Detect which cell encompasses the target text, then output its [x, y] center coordinate. 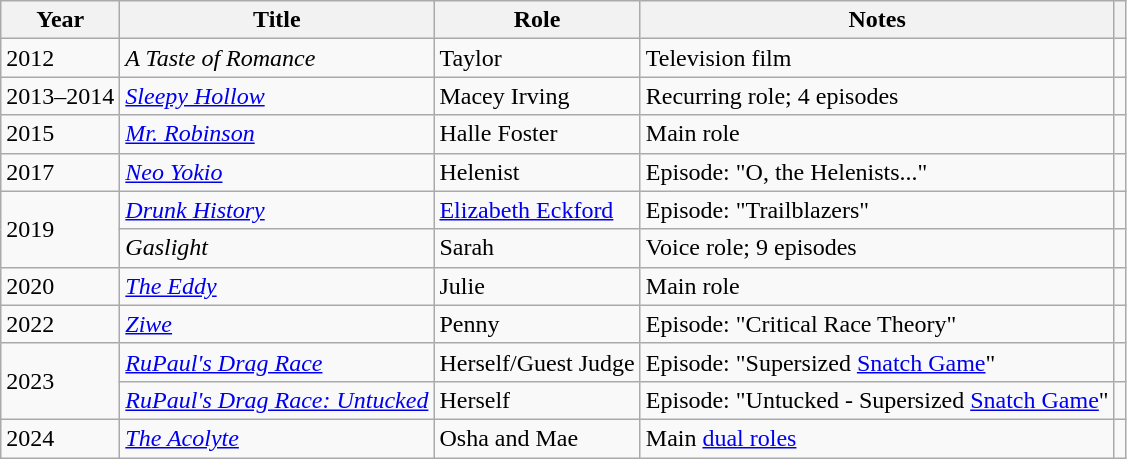
The Acolyte [277, 438]
RuPaul's Drag Race: Untucked [277, 400]
Taylor [537, 58]
Macey Irving [537, 96]
Neo Yokio [277, 172]
2017 [60, 172]
Mr. Robinson [277, 134]
Halle Foster [537, 134]
Episode: "Trailblazers" [877, 210]
Episode: "Untucked - Supersized Snatch Game" [877, 400]
Sarah [537, 248]
Helenist [537, 172]
Sleepy Hollow [277, 96]
Gaslight [277, 248]
Year [60, 20]
A Taste of Romance [277, 58]
Osha and Mae [537, 438]
Episode: "Critical Race Theory" [877, 324]
Main dual roles [877, 438]
Ziwe [277, 324]
2022 [60, 324]
Herself [537, 400]
2020 [60, 286]
2013–2014 [60, 96]
2023 [60, 381]
Elizabeth Eckford [537, 210]
2019 [60, 229]
The Eddy [277, 286]
2015 [60, 134]
Julie [537, 286]
2024 [60, 438]
Episode: "Supersized Snatch Game" [877, 362]
Recurring role; 4 episodes [877, 96]
Drunk History [277, 210]
Penny [537, 324]
2012 [60, 58]
Episode: "O, the Helenists..." [877, 172]
Herself/Guest Judge [537, 362]
Television film [877, 58]
RuPaul's Drag Race [277, 362]
Title [277, 20]
Voice role; 9 episodes [877, 248]
Notes [877, 20]
Role [537, 20]
